Locate the cell with the specified text and output its (x, y) center coordinate. 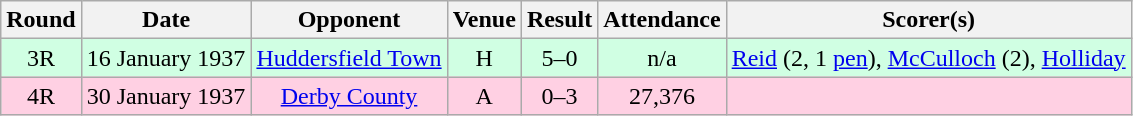
30 January 1937 (166, 96)
0–3 (559, 96)
n/a (662, 58)
3R (41, 58)
Round (41, 20)
Result (559, 20)
Derby County (349, 96)
Scorer(s) (928, 20)
Attendance (662, 20)
27,376 (662, 96)
5–0 (559, 58)
H (484, 58)
Venue (484, 20)
16 January 1937 (166, 58)
A (484, 96)
Reid (2, 1 pen), McCulloch (2), Holliday (928, 58)
Huddersfield Town (349, 58)
Opponent (349, 20)
Date (166, 20)
4R (41, 96)
